Pinpoint the cell where the given text exists, returning its (x, y) midpoint coordinate. 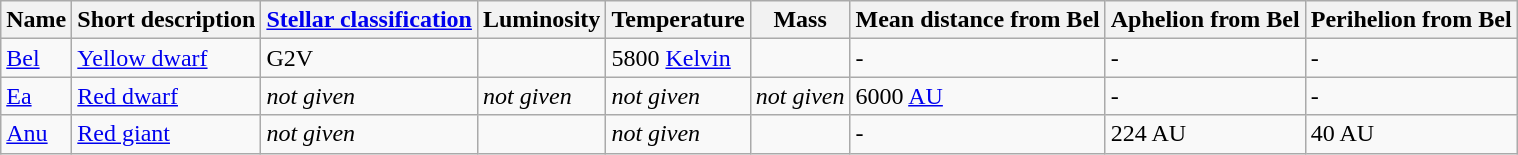
Luminosity (541, 20)
6000 AU (978, 96)
Mean distance from Bel (978, 20)
Name (36, 20)
Perihelion from Bel (1411, 20)
Bel (36, 58)
Temperature (678, 20)
Ea (36, 96)
Anu (36, 134)
Stellar classification (370, 20)
5800 Kelvin (678, 58)
224 AU (1205, 134)
40 AU (1411, 134)
Mass (800, 20)
Red giant (166, 134)
Red dwarf (166, 96)
G2V (370, 58)
Yellow dwarf (166, 58)
Aphelion from Bel (1205, 20)
Short description (166, 20)
